Pinpoint the cell where the given text exists, returning its (X, Y) midpoint coordinate. 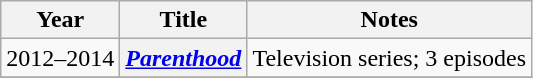
Parenthood (184, 58)
Title (184, 20)
Year (60, 20)
Notes (390, 20)
Television series; 3 episodes (390, 58)
2012–2014 (60, 58)
